For the text-containing cell, return its midpoint in [x, y] coordinate format. 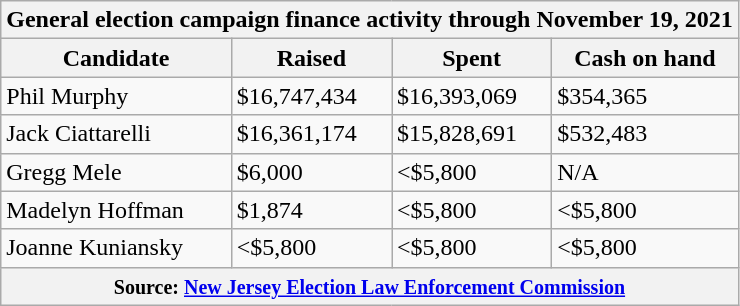
$15,828,691 [472, 134]
Phil Murphy [116, 96]
$532,483 [645, 134]
$1,874 [311, 210]
$16,393,069 [472, 96]
Joanne Kuniansky [116, 248]
Candidate [116, 58]
$16,361,174 [311, 134]
Cash on hand [645, 58]
$354,365 [645, 96]
Spent [472, 58]
$6,000 [311, 172]
$16,747,434 [311, 96]
N/A [645, 172]
Madelyn Hoffman [116, 210]
General election campaign finance activity through November 19, 2021 [370, 20]
Source: New Jersey Election Law Enforcement Commission [370, 286]
Gregg Mele [116, 172]
Jack Ciattarelli [116, 134]
Raised [311, 58]
